From the cell containing the given text, extract its center point as (x, y) coordinate. 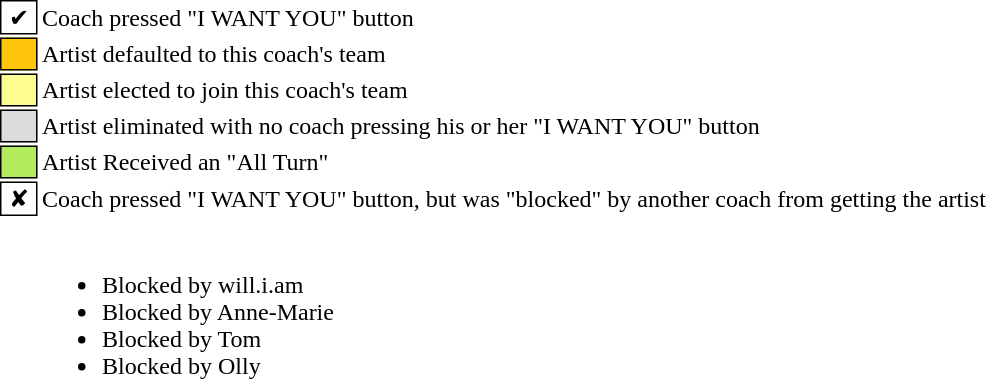
✘ (19, 199)
✔ (19, 17)
